Identify which cell holds the provided text, then report its (x, y) central coordinate. 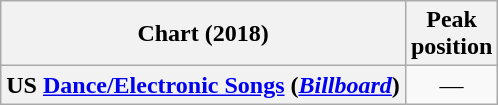
Peakposition (451, 34)
Chart (2018) (204, 34)
US Dance/Electronic Songs (Billboard) (204, 85)
— (451, 85)
